Identify which cell holds the provided text, then report its [x, y] central coordinate. 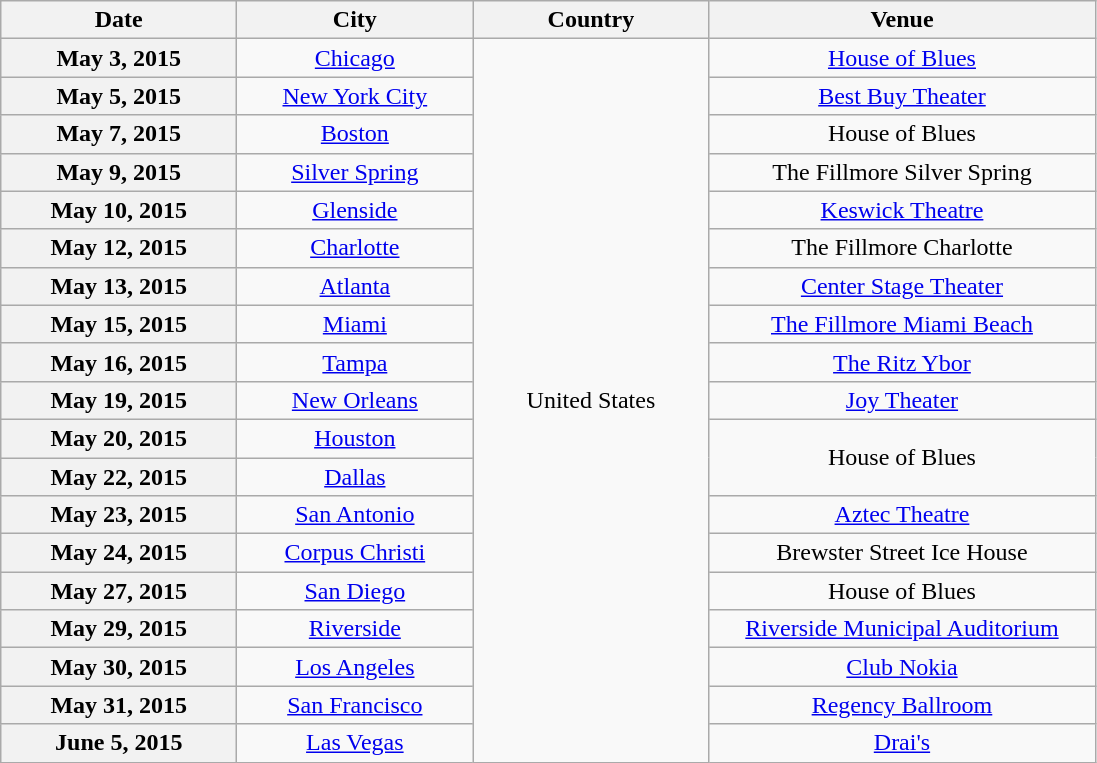
May 7, 2015 [119, 134]
Houston [355, 438]
May 27, 2015 [119, 591]
May 13, 2015 [119, 286]
New Orleans [355, 400]
Brewster Street Ice House [902, 553]
May 12, 2015 [119, 248]
Tampa [355, 362]
The Fillmore Silver Spring [902, 172]
May 20, 2015 [119, 438]
The Fillmore Charlotte [902, 248]
Club Nokia [902, 667]
May 16, 2015 [119, 362]
May 3, 2015 [119, 58]
Corpus Christi [355, 553]
May 9, 2015 [119, 172]
May 23, 2015 [119, 515]
Miami [355, 324]
Charlotte [355, 248]
May 22, 2015 [119, 477]
Chicago [355, 58]
Regency Ballroom [902, 705]
The Ritz Ybor [902, 362]
May 10, 2015 [119, 210]
Glenside [355, 210]
Riverside [355, 629]
Keswick Theatre [902, 210]
Dallas [355, 477]
Joy Theater [902, 400]
Country [591, 20]
May 31, 2015 [119, 705]
San Francisco [355, 705]
June 5, 2015 [119, 743]
Aztec Theatre [902, 515]
May 15, 2015 [119, 324]
Date [119, 20]
The Fillmore Miami Beach [902, 324]
May 5, 2015 [119, 96]
San Diego [355, 591]
Las Vegas [355, 743]
May 19, 2015 [119, 400]
Drai's [902, 743]
City [355, 20]
Silver Spring [355, 172]
San Antonio [355, 515]
Atlanta [355, 286]
Riverside Municipal Auditorium [902, 629]
Venue [902, 20]
May 24, 2015 [119, 553]
May 29, 2015 [119, 629]
Los Angeles [355, 667]
May 30, 2015 [119, 667]
Center Stage Theater [902, 286]
Best Buy Theater [902, 96]
United States [591, 400]
New York City [355, 96]
Boston [355, 134]
